Extract the (x, y) coordinate from the center of the cell holding the provided text.  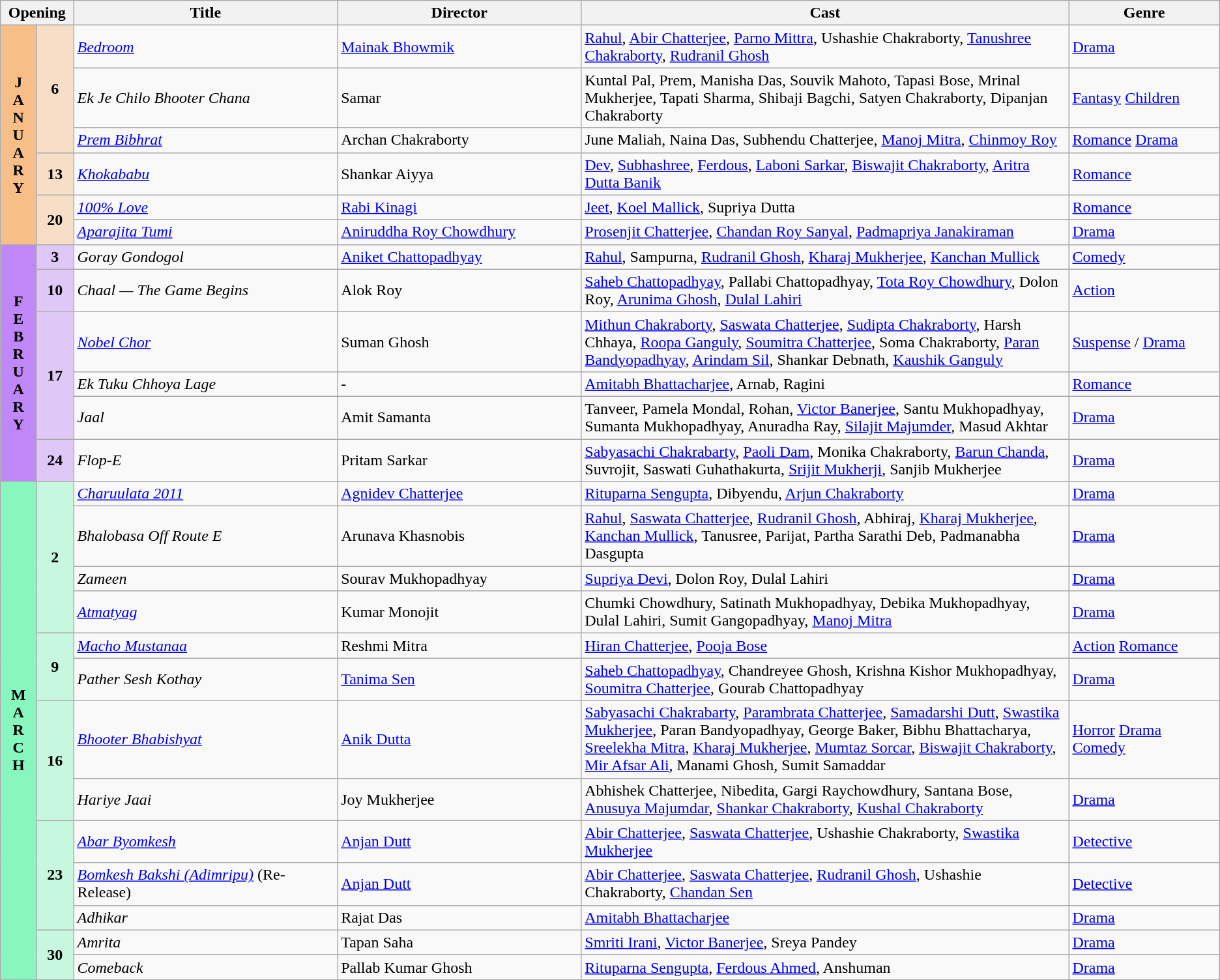
Abhishek Chatterjee, Nibedita, Gargi Raychowdhury, Santana Bose, Anusuya Majumdar, Shankar Chakraborty, Kushal Chakraborty (825, 799)
Tanima Sen (459, 679)
23 (55, 875)
Kuntal Pal, Prem, Manisha Das, Souvik Mahoto, Tapasi Bose, Mrinal Mukherjee, Tapati Sharma, Shibaji Bagchi, Satyen Chakraborty, Dipanjan Chakraborty (825, 98)
Genre (1144, 13)
Atmatyag (206, 612)
Samar (459, 98)
Amitabh Bhattacharjee (825, 917)
Rituparna Sengupta, Dibyendu, Arjun Chakraborty (825, 494)
Action (1144, 291)
Sabyasachi Chakrabarty, Paoli Dam, Monika Chakraborty, Barun Chanda, Suvrojit, Saswati Guhathakurta, Srijit Mukherji, Sanjib Mukherjee (825, 460)
Sourav Mukhopadhyay (459, 579)
MARCH (18, 731)
Abir Chatterjee, Saswata Chatterjee, Ushashie Chakraborty, Swastika Mukherjee (825, 842)
Suspense / Drama (1144, 341)
Jeet, Koel Mallick, Supriya Dutta (825, 207)
Dev, Subhashree, Ferdous, Laboni Sarkar, Biswajit Chakraborty, Aritra Dutta Banik (825, 173)
Fantasy Children (1144, 98)
Pallab Kumar Ghosh (459, 967)
Aparajita Tumi (206, 232)
Archan Chakraborty (459, 140)
Goray Gondogol (206, 257)
Bhooter Bhabishyat (206, 739)
Romance Drama (1144, 140)
Amit Samanta (459, 417)
Abir Chatterjee, Saswata Chatterjee, Rudranil Ghosh, Ushashie Chakraborty, Chandan Sen (825, 884)
Title (206, 13)
Amitabh Bhattacharjee, Arnab, Ragini (825, 384)
Macho Mustanaa (206, 646)
Adhikar (206, 917)
Rabi Kinagi (459, 207)
Nobel Chor (206, 341)
Jaal (206, 417)
13 (55, 173)
- (459, 384)
24 (55, 460)
Prosenjit Chatterjee, Chandan Roy Sanyal, Padmapriya Janakiraman (825, 232)
Prem Bibhrat (206, 140)
FEBRUARY (18, 362)
Aniket Chattopadhyay (459, 257)
Reshmi Mitra (459, 646)
Comeback (206, 967)
June Maliah, Naina Das, Subhendu Chatterjee, Manoj Mitra, Chinmoy Roy (825, 140)
2 (55, 558)
Bomkesh Bakshi (Adimripu) (Re-Release) (206, 884)
Supriya Devi, Dolon Roy, Dulal Lahiri (825, 579)
Rajat Das (459, 917)
Hariye Jaai (206, 799)
Tanveer, Pamela Mondal, Rohan, Victor Banerjee, Santu Mukhopadhyay, Sumanta Mukhopadhyay, Anuradha Ray, Silajit Majumder, Masud Akhtar (825, 417)
16 (55, 760)
Horror Drama Comedy (1144, 739)
Saheb Chattopadhyay, Pallabi Chattopadhyay, Tota Roy Chowdhury, Dolon Roy, Arunima Ghosh, Dulal Lahiri (825, 291)
Opening (37, 13)
Pather Sesh Kothay (206, 679)
Agnidev Chatterjee (459, 494)
Shankar Aiyya (459, 173)
20 (55, 220)
Comedy (1144, 257)
Abar Byomkesh (206, 842)
100% Love (206, 207)
Rituparna Sengupta, Ferdous Ahmed, Anshuman (825, 967)
Chaal — The Game Begins (206, 291)
6 (55, 89)
Kumar Monojit (459, 612)
Cast (825, 13)
Amrita (206, 942)
Bedroom (206, 47)
Rahul, Saswata Chatterjee, Rudranil Ghosh, Abhiraj, Kharaj Mukherjee, Kanchan Mullick, Tanusree, Parijat, Partha Sarathi Deb, Padmanabha Dasgupta (825, 536)
Bhalobasa Off Route E (206, 536)
Mainak Bhowmik (459, 47)
10 (55, 291)
Smriti Irani, Victor Banerjee, Sreya Pandey (825, 942)
Joy Mukherjee (459, 799)
Alok Roy (459, 291)
3 (55, 257)
30 (55, 955)
Tapan Saha (459, 942)
Ek Tuku Chhoya Lage (206, 384)
Saheb Chattopadhyay, Chandreyee Ghosh, Krishna Kishor Mukhopadhyay, Soumitra Chatterjee, Gourab Chattopadhyay (825, 679)
Khokababu (206, 173)
Anik Dutta (459, 739)
Pritam Sarkar (459, 460)
JANUARY (18, 135)
Director (459, 13)
Flop-E (206, 460)
Suman Ghosh (459, 341)
Ek Je Chilo Bhooter Chana (206, 98)
Arunava Khasnobis (459, 536)
Chumki Chowdhury, Satinath Mukhopadhyay, Debika Mukhopadhyay, Dulal Lahiri, Sumit Gangopadhyay, Manoj Mitra (825, 612)
Action Romance (1144, 646)
Aniruddha Roy Chowdhury (459, 232)
Zameen (206, 579)
17 (55, 375)
Charuulata 2011 (206, 494)
Rahul, Sampurna, Rudranil Ghosh, Kharaj Mukherjee, Kanchan Mullick (825, 257)
Hiran Chatterjee, Pooja Bose (825, 646)
Rahul, Abir Chatterjee, Parno Mittra, Ushashie Chakraborty, Tanushree Chakraborty, Rudranil Ghosh (825, 47)
9 (55, 667)
